Find where the given text appears and provide that cell's center as [X, Y] coordinate. 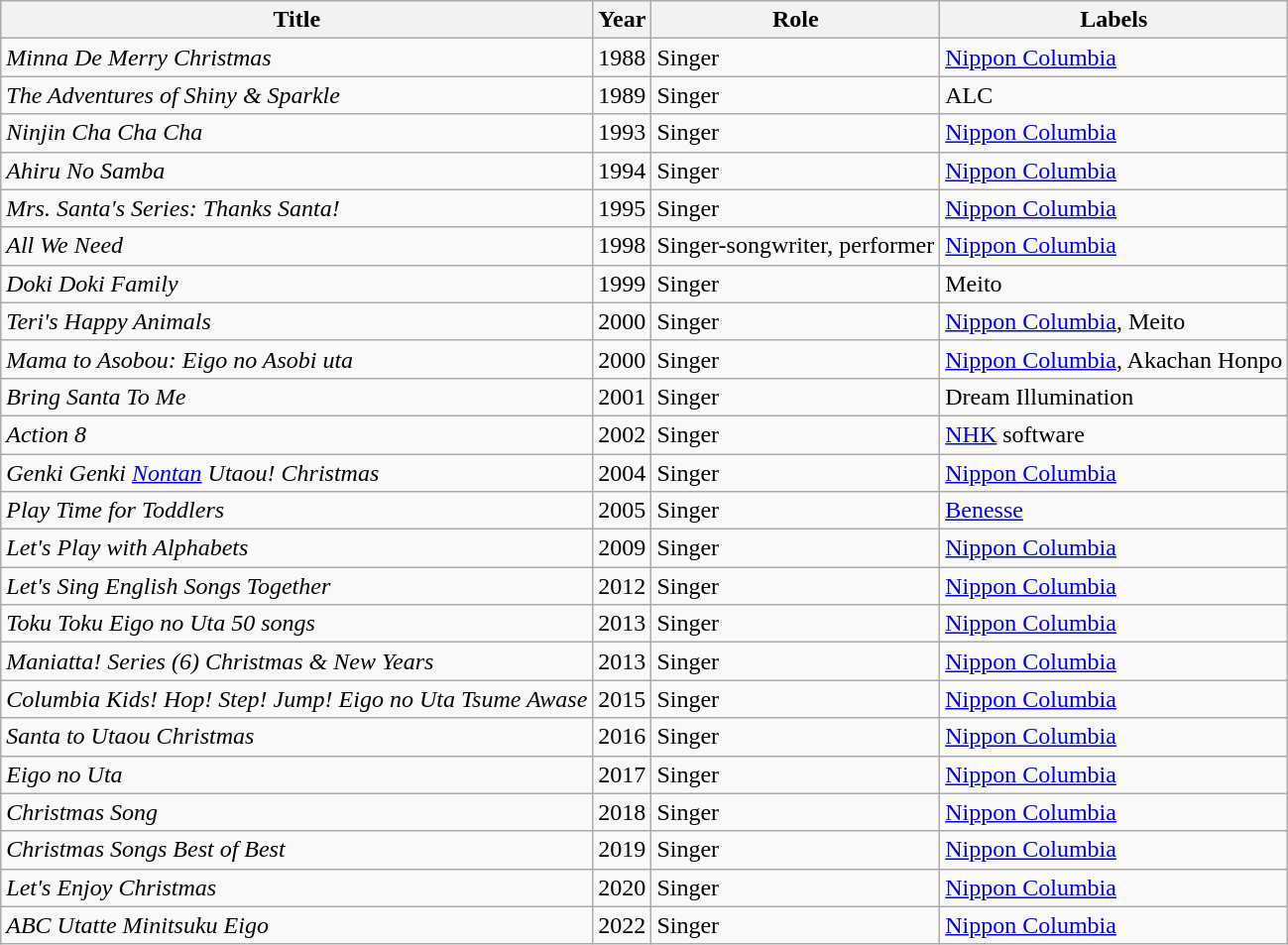
2017 [623, 774]
Teri's Happy Animals [297, 321]
Action 8 [297, 434]
1998 [623, 246]
Nippon Columbia, Akachan Honpo [1114, 359]
2016 [623, 737]
Singer-songwriter, performer [795, 246]
Let's Enjoy Christmas [297, 887]
2012 [623, 586]
2001 [623, 397]
2020 [623, 887]
Let's Sing English Songs Together [297, 586]
Year [623, 20]
2018 [623, 812]
Mama to Asobou: Eigo no Asobi uta [297, 359]
Meito [1114, 284]
Maniatta! Series (6) Christmas & New Years [297, 661]
Benesse [1114, 511]
The Adventures of Shiny & Sparkle [297, 95]
1989 [623, 95]
Christmas Songs Best of Best [297, 850]
1993 [623, 133]
Let's Play with Alphabets [297, 548]
Ahiru No Samba [297, 171]
Santa to Utaou Christmas [297, 737]
2004 [623, 473]
Columbia Kids! Hop! Step! Jump! Eigo no Uta Tsume Awase [297, 699]
Labels [1114, 20]
2002 [623, 434]
Ninjin Cha Cha Cha [297, 133]
Play Time for Toddlers [297, 511]
2022 [623, 925]
Eigo no Uta [297, 774]
1988 [623, 58]
Minna De Merry Christmas [297, 58]
2019 [623, 850]
Christmas Song [297, 812]
Genki Genki Nontan Utaou! Christmas [297, 473]
Dream Illumination [1114, 397]
Title [297, 20]
Toku Toku Eigo no Uta 50 songs [297, 624]
2005 [623, 511]
Nippon Columbia, Meito [1114, 321]
Mrs. Santa's Series: Thanks Santa! [297, 208]
2009 [623, 548]
Role [795, 20]
All We Need [297, 246]
1999 [623, 284]
ALC [1114, 95]
1995 [623, 208]
2015 [623, 699]
1994 [623, 171]
Bring Santa To Me [297, 397]
ABC Utatte Minitsuku Eigo [297, 925]
NHK software [1114, 434]
Doki Doki Family [297, 284]
